Detect which cell encompasses the target text, then output its (X, Y) center coordinate. 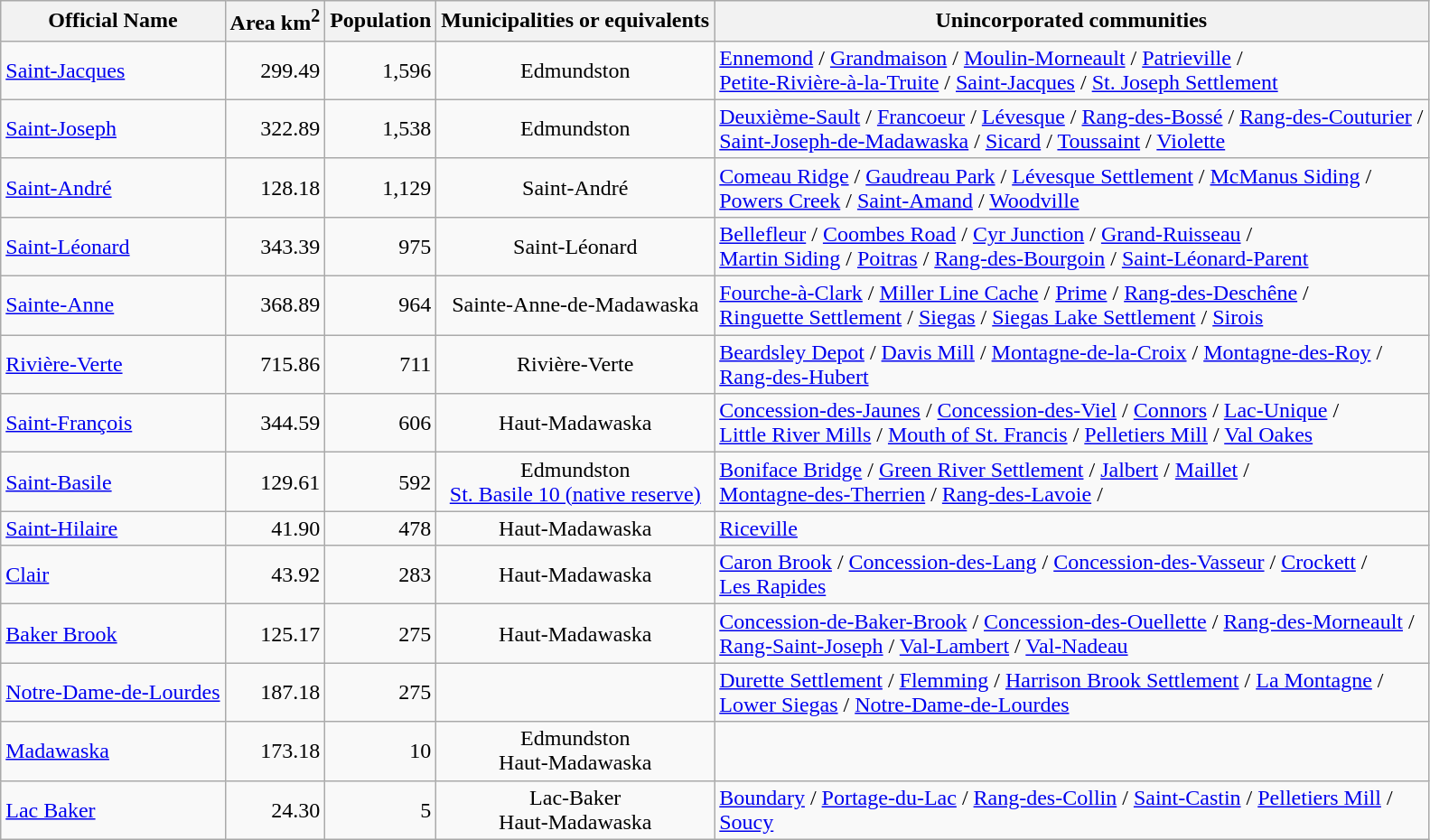
10 (381, 751)
Durette Settlement / Flemming / Harrison Brook Settlement / La Montagne /Lower Siegas / Notre-Dame-de-Lourdes (1071, 692)
129.61 (275, 482)
Sainte-Anne-de-Madawaska (575, 305)
173.18 (275, 751)
Saint-Joseph (113, 128)
187.18 (275, 692)
5 (381, 809)
Boniface Bridge / Green River Settlement / Jalbert / Maillet /Montagne-des-Therrien / Rang-des-Lavoie / (1071, 482)
478 (381, 528)
Saint-Jacques (113, 70)
Comeau Ridge / Gaudreau Park / Lévesque Settlement / McManus Siding /Powers Creek / Saint-Amand / Woodville (1071, 188)
128.18 (275, 188)
368.89 (275, 305)
Municipalities or equivalents (575, 22)
Concession-des-Jaunes / Concession-des-Viel / Connors / Lac-Unique /Little River Mills / Mouth of St. Francis / Pelletiers Mill / Val Oakes (1071, 423)
Concession-de-Baker-Brook / Concession-des-Ouellette / Rang-des-Morneault /Rang-Saint-Joseph / Val-Lambert / Val-Nadeau (1071, 634)
EdmundstonHaut-Madawaska (575, 751)
964 (381, 305)
322.89 (275, 128)
Boundary / Portage-du-Lac / Rang-des-Collin / Saint-Castin / Pelletiers Mill /Soucy (1071, 809)
Notre-Dame-de-Lourdes (113, 692)
711 (381, 365)
592 (381, 482)
Baker Brook (113, 634)
715.86 (275, 365)
Unincorporated communities (1071, 22)
EdmundstonSt. Basile 10 (native reserve) (575, 482)
24.30 (275, 809)
Area km2 (275, 22)
299.49 (275, 70)
Deuxième-Sault / Francoeur / Lévesque / Rang-des-Bossé / Rang-des-Couturier /Saint-Joseph-de-Madawaska / Sicard / Toussaint / Violette (1071, 128)
Saint-François (113, 423)
606 (381, 423)
Caron Brook / Concession-des-Lang / Concession-des-Vasseur / Crockett /Les Rapides (1071, 574)
Official Name (113, 22)
41.90 (275, 528)
283 (381, 574)
1,129 (381, 188)
Clair (113, 574)
Sainte-Anne (113, 305)
Population (381, 22)
125.17 (275, 634)
1,596 (381, 70)
Bellefleur / Coombes Road / Cyr Junction / Grand-Ruisseau /Martin Siding / Poitras / Rang-des-Bourgoin / Saint-Léonard-Parent (1071, 246)
Beardsley Depot / Davis Mill / Montagne-de-la-Croix / Montagne-des-Roy /Rang-des-Hubert (1071, 365)
43.92 (275, 574)
975 (381, 246)
Fourche-à-Clark / Miller Line Cache / Prime / Rang-des-Deschêne /Ringuette Settlement / Siegas / Siegas Lake Settlement / Sirois (1071, 305)
Lac-BakerHaut-Madawaska (575, 809)
Saint-Hilaire (113, 528)
343.39 (275, 246)
Lac Baker (113, 809)
Riceville (1071, 528)
1,538 (381, 128)
Ennemond / Grandmaison / Moulin-Morneault / Patrieville /Petite-Rivière-à-la-Truite / Saint-Jacques / St. Joseph Settlement (1071, 70)
Saint-Basile (113, 482)
Madawaska (113, 751)
344.59 (275, 423)
